Identify which cell holds the provided text, then report its [x, y] central coordinate. 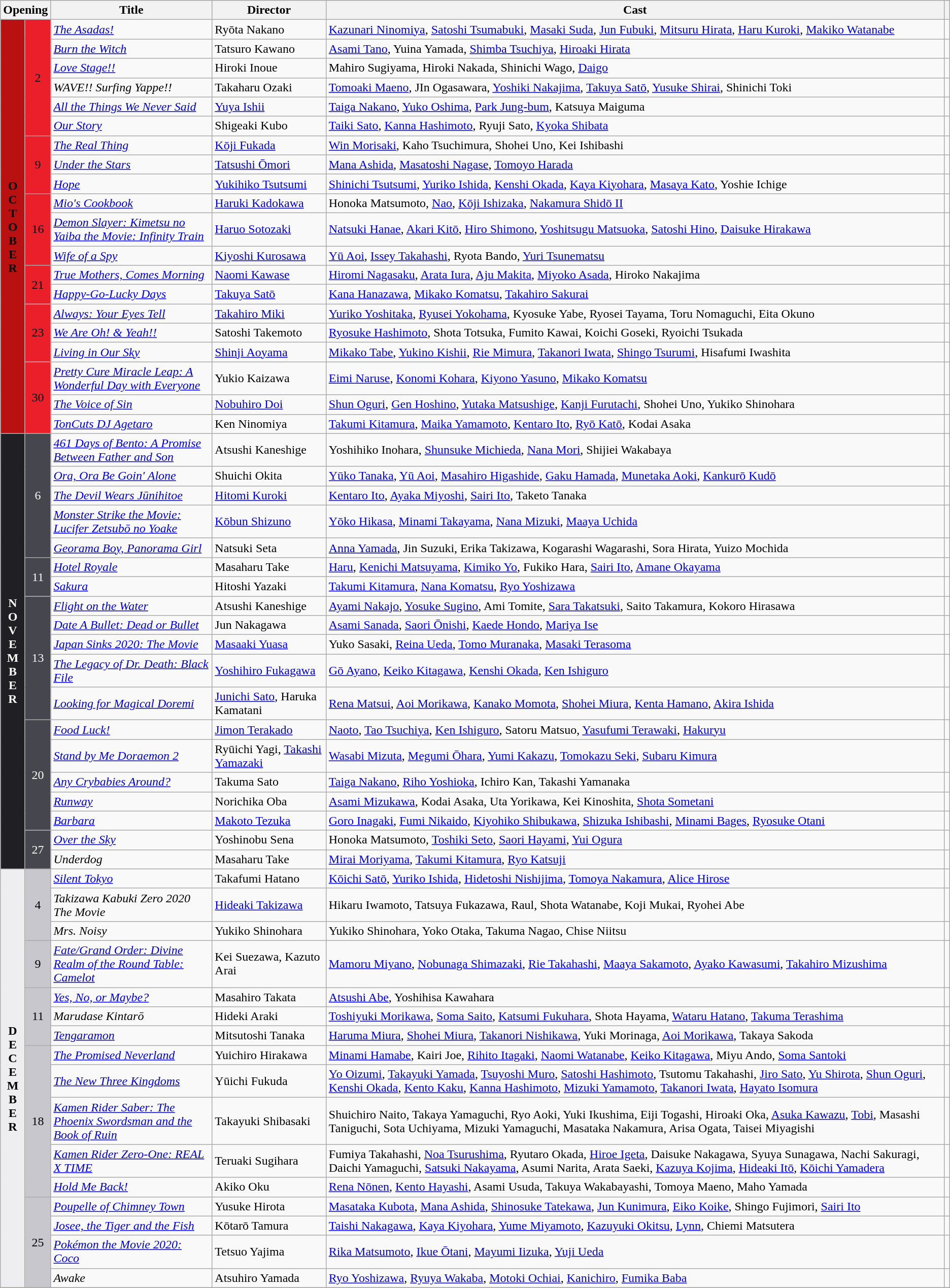
Living in Our Sky [131, 352]
The Legacy of Dr. Death: Black File [131, 671]
Takaharu Ozaki [269, 87]
Food Luck! [131, 730]
Underdog [131, 859]
Yoshinobu Sena [269, 840]
Sakura [131, 586]
Monster Strike the Movie: Lucifer Zetsubō no Yoake [131, 522]
16 [38, 229]
Naomi Kawase [269, 275]
True Mothers, Comes Morning [131, 275]
Yū Aoi, Issey Takahashi, Ryota Bando, Yuri Tsunematsu [635, 255]
Yūko Tanaka, Yū Aoi, Masahiro Higashide, Gaku Hamada, Munetaka Aoki, Kankurō Kudō [635, 476]
Silent Tokyo [131, 878]
Mana Ashida, Masatoshi Nagase, Tomoyo Harada [635, 164]
Japan Sinks 2020: The Movie [131, 645]
Rika Matsumoto, Ikue Ōtani, Mayumi Iizuka, Yuji Ueda [635, 1251]
Jun Nakagawa [269, 625]
Haruo Sotozaki [269, 229]
Wife of a Spy [131, 255]
Yukihiko Tsutsumi [269, 184]
Yoshihiko Inohara, Shunsuke Michieda, Nana Mori, Shijiei Wakabaya [635, 450]
Rena Nōnen, Kento Hayashi, Asami Usuda, Takuya Wakabayashi, Tomoya Maeno, Maho Yamada [635, 1187]
Yoshihiro Fukagawa [269, 671]
Satoshi Takemoto [269, 333]
All the Things We Never Said [131, 107]
Kamen Rider Saber: The Phoenix Swordsman and the Book of Ruin [131, 1121]
The Real Thing [131, 145]
Minami Hamabe, Kairi Joe, Rihito Itagaki, Naomi Watanabe, Keiko Kitagawa, Miyu Ando, Soma Santoki [635, 1055]
Ryo Yoshizawa, Ryuya Wakaba, Motoki Ochiai, Kanichiro, Fumika Baba [635, 1278]
Hiromi Nagasaku, Arata Iura, Aju Makita, Miyoko Asada, Hiroko Nakajima [635, 275]
Tatsuro Kawano [269, 49]
Any Crybabies Around? [131, 782]
Ryosuke Hashimoto, Shota Totsuka, Fumito Kawai, Koichi Goseki, Ryoichi Tsukada [635, 333]
Haruma Miura, Shohei Miura, Takanori Nishikawa, Yuki Morinaga, Aoi Morikawa, Takaya Sakoda [635, 1036]
Teruaki Sugihara [269, 1161]
27 [38, 850]
Jimon Terakado [269, 730]
Mitsutoshi Tanaka [269, 1036]
Masahiro Takata [269, 997]
Flight on the Water [131, 605]
Mahiro Sugiyama, Hiroki Nakada, Shinichi Wago, Daigo [635, 68]
TonCuts DJ Agetaro [131, 424]
Title [131, 10]
Hikaru Iwamoto, Tatsuya Fukazawa, Raul, Shota Watanabe, Koji Mukai, Ryohei Abe [635, 904]
Yuya Ishii [269, 107]
13 [38, 658]
The Voice of Sin [131, 404]
Yuko Sasaki, Reina Ueda, Tomo Muranaka, Masaki Terasoma [635, 645]
Mrs. Noisy [131, 931]
Taishi Nakagawa, Kaya Kiyohara, Yume Miyamoto, Kazuyuki Okitsu, Lynn, Chiemi Matsutera [635, 1226]
Yuichiro Hirakawa [269, 1055]
Yōko Hikasa, Minami Takayama, Nana Mizuki, Maaya Uchida [635, 522]
Yukiko Shinohara, Yoko Otaka, Takuma Nagao, Chise Niitsu [635, 931]
Date A Bullet: Dead or Bullet [131, 625]
Love Stage!! [131, 68]
Always: Your Eyes Tell [131, 314]
Kazunari Ninomiya, Satoshi Tsumabuki, Masaki Suda, Jun Fubuki, Mitsuru Hirata, Haru Kuroki, Makiko Watanabe [635, 29]
Yūichi Fukuda [269, 1081]
Taiki Sato, Kanna Hashimoto, Ryuji Sato, Kyoka Shibata [635, 126]
30 [38, 398]
Kamen Rider Zero-One: REAL X TIME [131, 1161]
Atsuhiro Yamada [269, 1278]
Toshiyuki Morikawa, Soma Saito, Katsumi Fukuhara, Shota Hayama, Wataru Hatano, Takuma Terashima [635, 1016]
Makoto Tezuka [269, 821]
Naoto, Tao Tsuchiya, Ken Ishiguro, Satoru Matsuo, Yasufumi Terawaki, Hakuryu [635, 730]
Natsuki Seta [269, 548]
Fate/Grand Order: Divine Realm of the Round Table: Camelot [131, 964]
Tengaramon [131, 1036]
Honoka Matsumoto, Toshiki Seto, Saori Hayami, Yui Ogura [635, 840]
The Devil Wears Jūnihitoe [131, 495]
23 [38, 333]
Under the Stars [131, 164]
Pokémon the Movie 2020: Coco [131, 1251]
2 [38, 78]
Kōji Fukada [269, 145]
Mikako Tabe, Yukino Kishii, Rie Mimura, Takanori Iwata, Shingo Tsurumi, Hisafumi Iwashita [635, 352]
Takahiro Miki [269, 314]
Ken Ninomiya [269, 424]
Gō Ayano, Keiko Kitagawa, Kenshi Okada, Ken Ishiguro [635, 671]
Shinichi Tsutsumi, Yuriko Ishida, Kenshi Okada, Kaya Kiyohara, Masaya Kato, Yoshie Ichige [635, 184]
Haru, Kenichi Matsuyama, Kimiko Yo, Fukiko Hara, Sairi Ito, Amane Okayama [635, 567]
Burn the Witch [131, 49]
Taiga Nakano, Yuko Oshima, Park Jung-bum, Katsuya Maiguma [635, 107]
DECEMBER [13, 1078]
Anna Yamada, Jin Suzuki, Erika Takizawa, Kogarashi Wagarashi, Sora Hirata, Yuizo Mochida [635, 548]
Kiyoshi Kurosawa [269, 255]
Shuichi Okita [269, 476]
Hitoshi Yazaki [269, 586]
6 [38, 495]
25 [38, 1242]
Director [269, 10]
Yusuke Hirota [269, 1206]
Takuma Sato [269, 782]
461 Days of Bento: A Promise Between Father and Son [131, 450]
Eimi Naruse, Konomi Kohara, Kiyono Yasuno, Mikako Komatsu [635, 379]
Josee, the Tiger and the Fish [131, 1226]
Shigeaki Kubo [269, 126]
Takuya Satō [269, 294]
Tetsuo Yajima [269, 1251]
Natsuki Hanae, Akari Kitō, Hiro Shimono, Yoshitsugu Matsuoka, Satoshi Hino, Daisuke Hirakawa [635, 229]
20 [38, 775]
Norichika Oba [269, 801]
Junichi Sato, Haruka Kamatani [269, 703]
Shun Oguri, Gen Hoshino, Yutaka Matsushige, Kanji Furutachi, Shohei Uno, Yukiko Shinohara [635, 404]
Nobuhiro Doi [269, 404]
Haruki Kadokawa [269, 203]
Rena Matsui, Aoi Morikawa, Kanako Momota, Shohei Miura, Kenta Hamano, Akira Ishida [635, 703]
Takizawa Kabuki Zero 2020 The Movie [131, 904]
Takayuki Shibasaki [269, 1121]
Takafumi Hatano [269, 878]
Wasabi Mizuta, Megumi Ōhara, Yumi Kakazu, Tomokazu Seki, Subaru Kimura [635, 756]
Honoka Matsumoto, Nao, Kōji Ishizaka, Nakamura Shidō II [635, 203]
Ryūichi Yagi, Takashi Yamazaki [269, 756]
Pretty Cure Miracle Leap: A Wonderful Day with Everyone [131, 379]
Masataka Kubota, Mana Ashida, Shinosuke Tatekawa, Jun Kunimura, Eiko Koike, Shingo Fujimori, Sairi Ito [635, 1206]
Yes, No, or Maybe? [131, 997]
Takumi Kitamura, Nana Komatsu, Ryo Yoshizawa [635, 586]
Takumi Kitamura, Maika Yamamoto, Kentaro Ito, Ryō Katō, Kodai Asaka [635, 424]
Ora, Ora Be Goin' Alone [131, 476]
Atsushi Abe, Yoshihisa Kawahara [635, 997]
Hideaki Takizawa [269, 904]
Tomoaki Maeno, JIn Ogasawara, Yoshiki Nakajima, Takuya Satō, Yusuke Shirai, Shinichi Toki [635, 87]
Mio's Cookbook [131, 203]
Taiga Nakano, Riho Yoshioka, Ichiro Kan, Takashi Yamanaka [635, 782]
Marudase Kintarō [131, 1016]
Asami Sanada, Saori Ōnishi, Kaede Hondo, Mariya Ise [635, 625]
Awake [131, 1278]
Ayami Nakajo, Yosuke Sugino, Ami Tomite, Sara Takatsuki, Saito Takamura, Kokoro Hirasawa [635, 605]
Hideki Araki [269, 1016]
Opening [25, 10]
Mamoru Miyano, Nobunaga Shimazaki, Rie Takahashi, Maaya Sakamoto, Ayako Kawasumi, Takahiro Mizushima [635, 964]
Demon Slayer: Kimetsu no Yaiba the Movie: Infinity Train [131, 229]
Looking for Magical Doremi [131, 703]
Our Story [131, 126]
Kana Hanazawa, Mikako Komatsu, Takahiro Sakurai [635, 294]
Yukio Kaizawa [269, 379]
Kōtarō Tamura [269, 1226]
Hiroki Inoue [269, 68]
Yukiko Shinohara [269, 931]
Kentaro Ito, Ayaka Miyoshi, Sairi Ito, Taketo Tanaka [635, 495]
OCTOBER [13, 226]
Akiko Oku [269, 1187]
18 [38, 1121]
Hope [131, 184]
Hitomi Kuroki [269, 495]
Masaaki Yuasa [269, 645]
Kōbun Shizuno [269, 522]
Goro Inagaki, Fumi Nikaido, Kiyohiko Shibukawa, Shizuka Ishibashi, Minami Bages, Ryosuke Otani [635, 821]
Kei Suezawa, Kazuto Arai [269, 964]
The New Three Kingdoms [131, 1081]
Yuriko Yoshitaka, Ryusei Yokohama, Kyosuke Yabe, Ryosei Tayama, Toru Nomaguchi, Eita Okuno [635, 314]
Mirai Moriyama, Takumi Kitamura, Ryo Katsuji [635, 859]
NOVEMBER [13, 651]
Asami Mizukawa, Kodai Asaka, Uta Yorikawa, Kei Kinoshita, Shota Sometani [635, 801]
Asami Tano, Yuina Yamada, Shimba Tsuchiya, Hiroaki Hirata [635, 49]
Ryōta Nakano [269, 29]
Shinji Aoyama [269, 352]
Runway [131, 801]
Happy-Go-Lucky Days [131, 294]
Kōichi Satō, Yuriko Ishida, Hidetoshi Nishijima, Tomoya Nakamura, Alice Hirose [635, 878]
Hold Me Back! [131, 1187]
The Asadas! [131, 29]
Stand by Me Doraemon 2 [131, 756]
Over the Sky [131, 840]
Barbara [131, 821]
4 [38, 904]
Hotel Royale [131, 567]
The Promised Neverland [131, 1055]
WAVE!! Surfing Yappe!! [131, 87]
Win Morisaki, Kaho Tsuchimura, Shohei Uno, Kei Ishibashi [635, 145]
Georama Boy, Panorama Girl [131, 548]
Cast [635, 10]
Poupelle of Chimney Town [131, 1206]
Tatsushi Ōmori [269, 164]
We Are Oh! & Yeah!! [131, 333]
21 [38, 285]
